Capture the cell that displays the provided text and extract its (x, y) central coordinate. 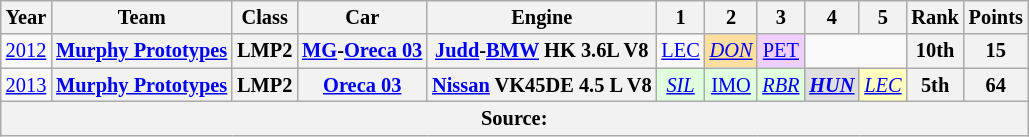
4 (832, 17)
2 (732, 17)
RBR (780, 85)
SIL (680, 85)
1 (680, 17)
IMO (732, 85)
Year (26, 17)
5th (934, 85)
Team (142, 17)
15 (996, 51)
Engine (542, 17)
Source: (514, 118)
10th (934, 51)
Nissan VK45DE 4.5 L V8 (542, 85)
Oreca 03 (362, 85)
3 (780, 17)
Car (362, 17)
DON (732, 51)
Judd-BMW HK 3.6L V8 (542, 51)
Rank (934, 17)
64 (996, 85)
5 (882, 17)
PET (780, 51)
2012 (26, 51)
MG-Oreca 03 (362, 51)
Points (996, 17)
2013 (26, 85)
HUN (832, 85)
Class (264, 17)
